Find where the given text appears and provide that cell's center as [x, y] coordinate. 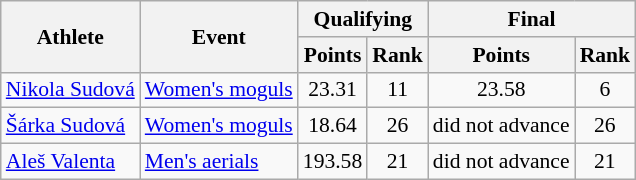
Qualifying [363, 19]
23.31 [332, 90]
Šárka Sudová [70, 126]
Men's aerials [219, 162]
Event [219, 36]
Aleš Valenta [70, 162]
Nikola Sudová [70, 90]
6 [606, 90]
11 [398, 90]
23.58 [502, 90]
18.64 [332, 126]
Final [532, 19]
193.58 [332, 162]
Athlete [70, 36]
